For the text-containing cell, return its midpoint in (x, y) coordinate format. 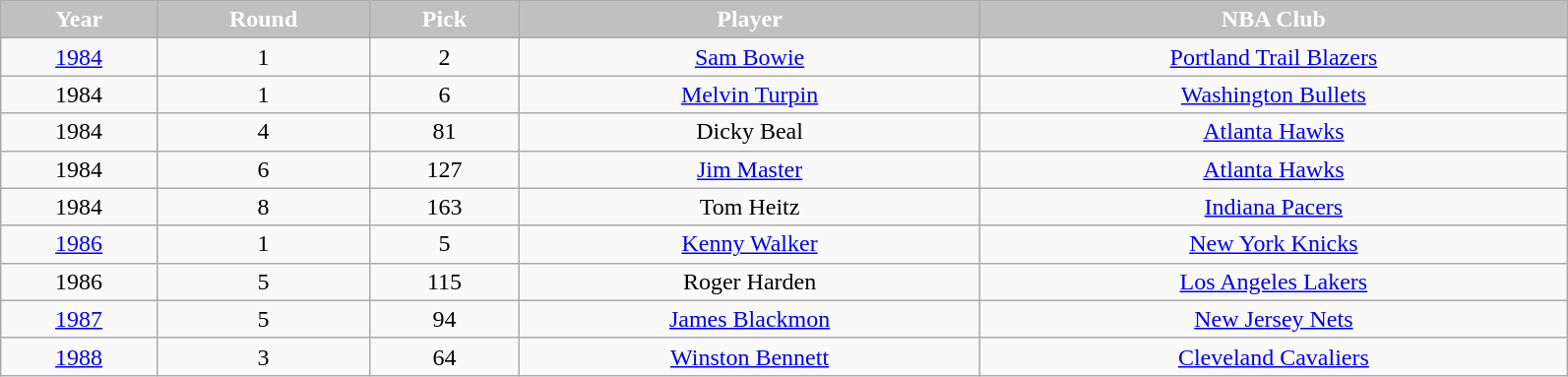
8 (263, 207)
127 (445, 169)
115 (445, 282)
James Blackmon (750, 319)
Kenny Walker (750, 244)
Washington Bullets (1274, 94)
Year (79, 20)
Dicky Beal (750, 132)
Indiana Pacers (1274, 207)
Round (263, 20)
1987 (79, 319)
163 (445, 207)
81 (445, 132)
Roger Harden (750, 282)
94 (445, 319)
3 (263, 356)
Player (750, 20)
1988 (79, 356)
Cleveland Cavaliers (1274, 356)
Jim Master (750, 169)
Tom Heitz (750, 207)
2 (445, 57)
4 (263, 132)
Pick (445, 20)
Portland Trail Blazers (1274, 57)
Winston Bennett (750, 356)
Melvin Turpin (750, 94)
New York Knicks (1274, 244)
Sam Bowie (750, 57)
64 (445, 356)
NBA Club (1274, 20)
New Jersey Nets (1274, 319)
Los Angeles Lakers (1274, 282)
